Scan for the cell matching the given text and deliver its [X, Y] coordinate at center. 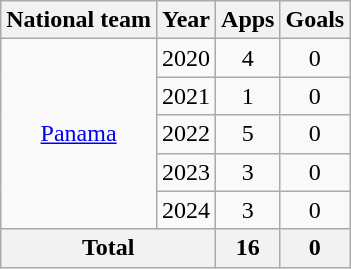
National team [79, 20]
16 [248, 248]
Total [108, 248]
2020 [186, 58]
2024 [186, 210]
Apps [248, 20]
Panama [79, 134]
4 [248, 58]
2022 [186, 134]
5 [248, 134]
1 [248, 96]
2021 [186, 96]
Goals [315, 20]
Year [186, 20]
2023 [186, 172]
